For the text-containing cell, return its midpoint in (x, y) coordinate format. 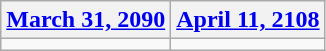
March 31, 2090 (86, 20)
April 11, 2108 (248, 20)
